Output the [x, y] coordinate of the center of the cell containing the given text.  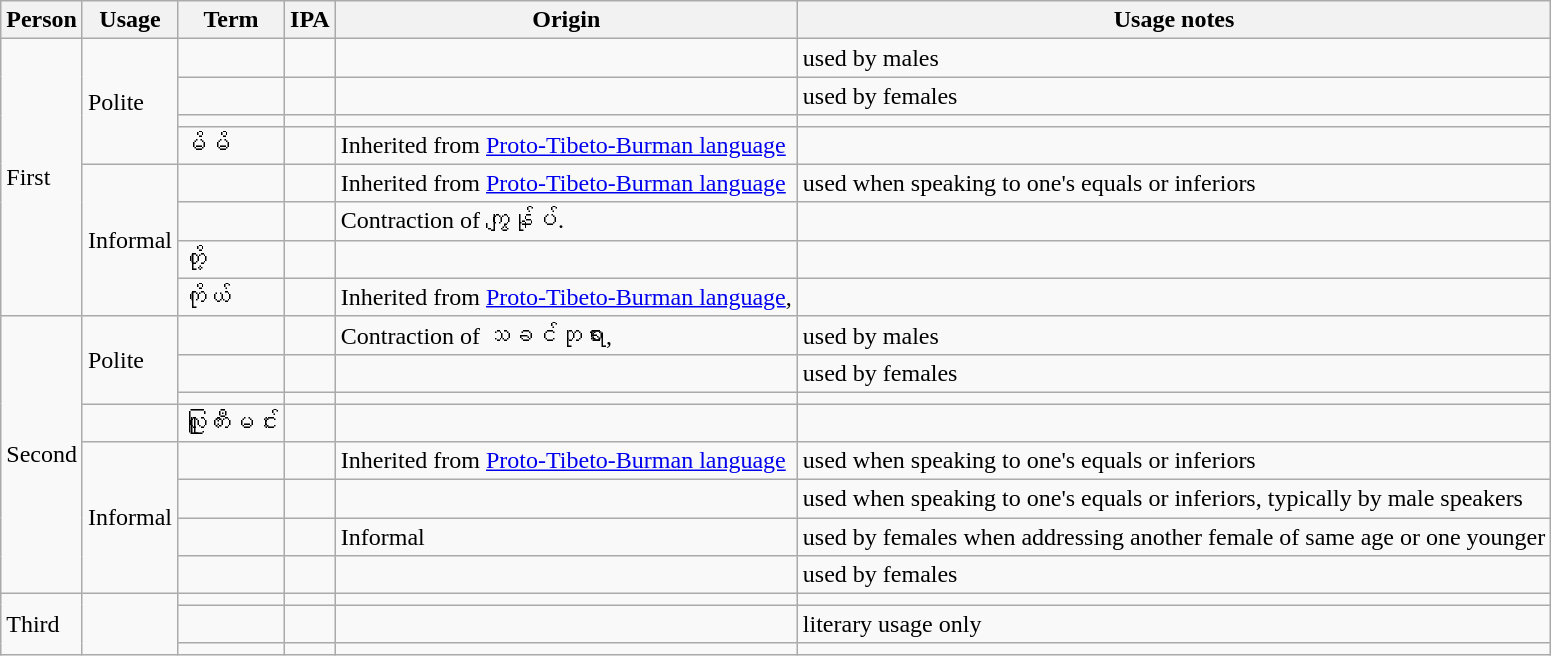
လူကြီးမင်း [232, 423]
Term [232, 20]
Contraction of ကျွန်ုပ်. [566, 221]
Contraction of သခင်ဘုရား, [566, 335]
used when speaking to one's equals or inferiors, typically by male speakers [1174, 499]
Second [42, 455]
တို့ [232, 259]
မိမိ [232, 145]
IPA [310, 20]
Third [42, 624]
Origin [566, 20]
Usage [130, 20]
Inherited from Proto-Tibeto-Burman language, [566, 297]
Person [42, 20]
ကိုယ် [232, 297]
literary usage only [1174, 624]
Usage notes [1174, 20]
First [42, 178]
used by females when addressing another female of same age or one younger [1174, 537]
